Return [X, Y] of the center of cell containing provided text 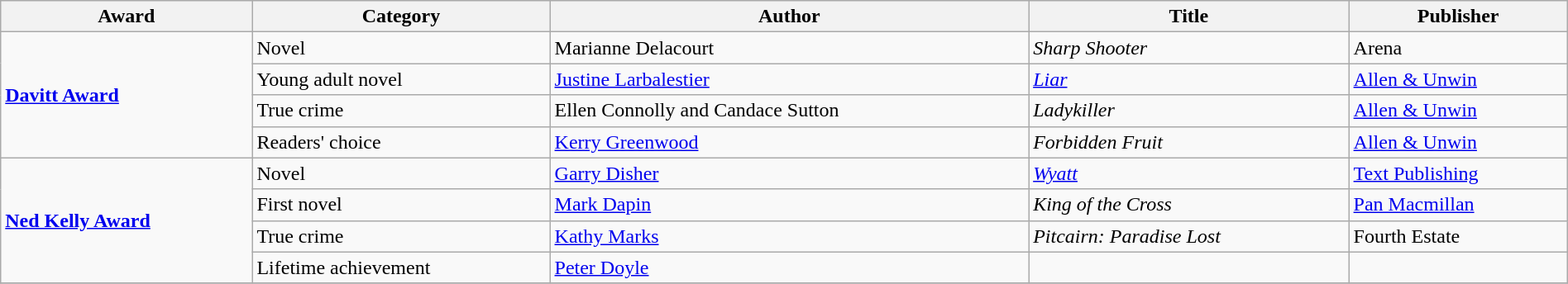
Text Publishing [1458, 173]
Category [401, 17]
Award [127, 17]
Kathy Marks [789, 236]
Mark Dapin [789, 205]
Publisher [1458, 17]
Fourth Estate [1458, 236]
Justine Larbalestier [789, 79]
Davitt Award [127, 95]
Young adult novel [401, 79]
Lifetime achievement [401, 267]
Garry Disher [789, 173]
First novel [401, 205]
Ned Kelly Award [127, 220]
Peter Doyle [789, 267]
Title [1189, 17]
King of the Cross [1189, 205]
Ladykiller [1189, 111]
Sharp Shooter [1189, 48]
Marianne Delacourt [789, 48]
Pan Macmillan [1458, 205]
Arena [1458, 48]
Readers' choice [401, 142]
Kerry Greenwood [789, 142]
Wyatt [1189, 173]
Liar [1189, 79]
Ellen Connolly and Candace Sutton [789, 111]
Author [789, 17]
Pitcairn: Paradise Lost [1189, 236]
Forbidden Fruit [1189, 142]
